Output the [X, Y] coordinate of the center of the cell containing the given text.  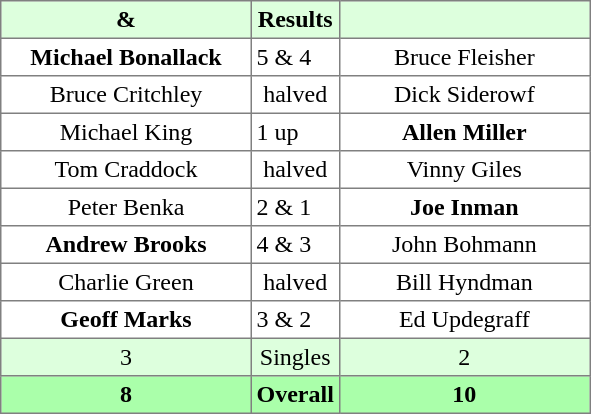
5 & 4 [295, 57]
Bruce Critchley [126, 95]
Charlie Green [126, 282]
John Bohmann [464, 245]
Joe Inman [464, 207]
Geoff Marks [126, 320]
Peter Benka [126, 207]
Dick Siderowf [464, 95]
Michael Bonallack [126, 57]
& [126, 20]
Vinny Giles [464, 170]
Singles [295, 357]
Ed Updegraff [464, 320]
4 & 3 [295, 245]
3 [126, 357]
3 & 2 [295, 320]
Overall [295, 395]
Bill Hyndman [464, 282]
Michael King [126, 132]
2 [464, 357]
Bruce Fleisher [464, 57]
2 & 1 [295, 207]
Allen Miller [464, 132]
8 [126, 395]
Tom Craddock [126, 170]
Results [295, 20]
1 up [295, 132]
Andrew Brooks [126, 245]
10 [464, 395]
